Provide the (X, Y) coordinate of the cell's center where the given text is located.  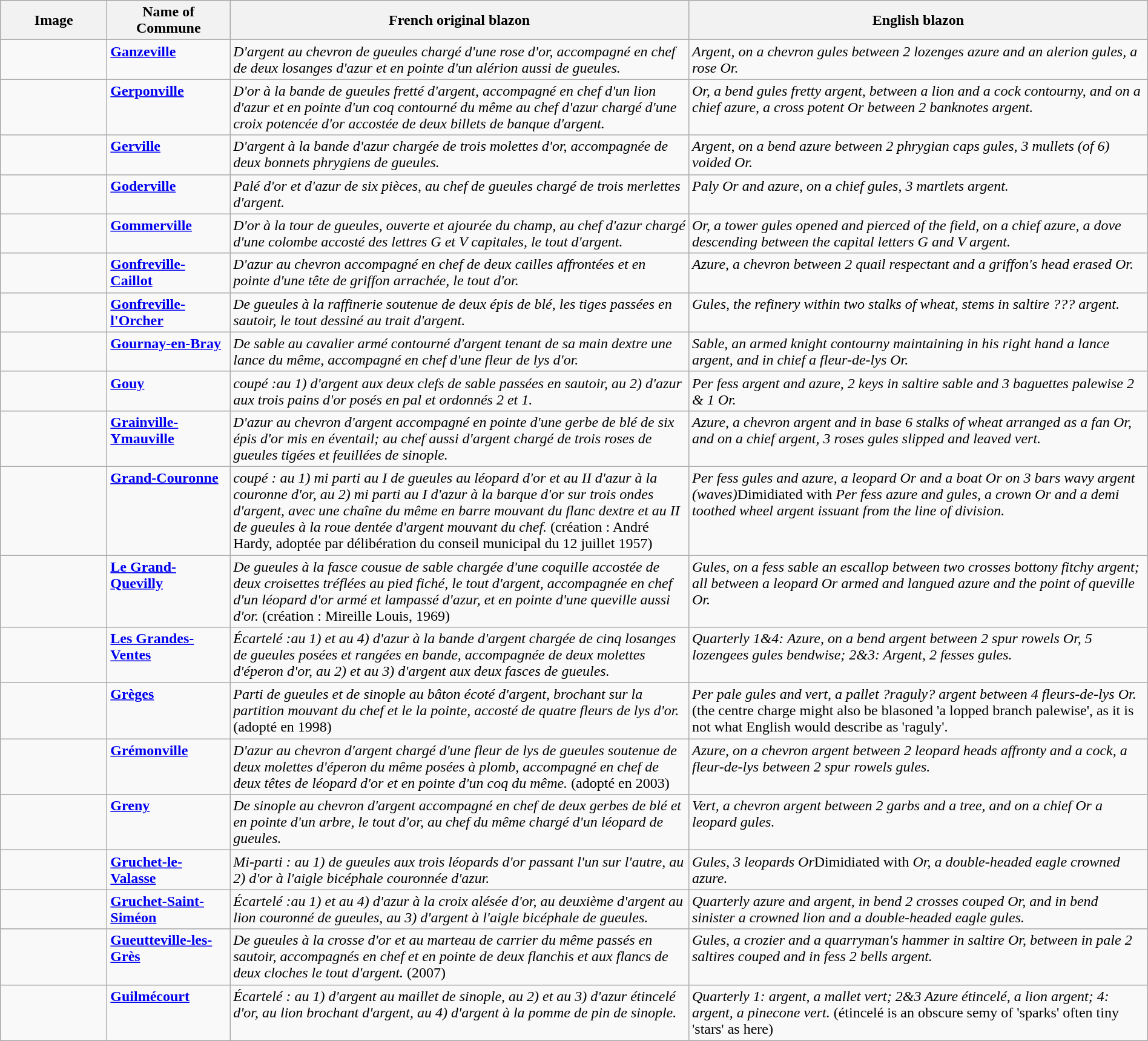
Or, a tower gules opened and pierced of the field, on a chief azure, a dove descending between the capital letters G and V argent. (918, 234)
Or, a bend gules fretty argent, between a lion and a cock contourny, and on a chief azure, a cross potent Or between 2 banknotes argent. (918, 107)
Greny (168, 822)
De gueules à la raffinerie soutenue de deux épis de blé, les tiges passées en sautoir, le tout dessiné au trait d'argent. (460, 312)
Guilmécourt (168, 1013)
Gules, the refinery within two stalks of wheat, stems in saltire ??? argent. (918, 312)
Gules, 3 leopards OrDimidiated with Or, a double-headed eagle crowned azure. (918, 870)
Palé d'or et d'azur de six pièces, au chef de gueules chargé de trois merlettes d'argent. (460, 194)
D'argent au chevron de gueules chargé d'une rose d'or, accompagné en chef de deux losanges d'azur et en pointe d'un alérion aussi de gueules. (460, 59)
Azure, a chevron between 2 quail respectant and a griffon's head erased Or. (918, 273)
Gournay-en-Bray (168, 351)
D'azur au chevron accompagné en chef de deux cailles affrontées et en pointe d'une tête de griffon arrachée, le tout d'or. (460, 273)
Azure, a chevron argent and in base 6 stalks of wheat arranged as a fan Or, and on a chief argent, 3 roses gules slipped and leaved vert. (918, 438)
Image (54, 21)
Argent, on a bend azure between 2 phrygian caps gules, 3 mullets (of 6) voided Or. (918, 155)
Gonfreville-Caillot (168, 273)
Paly Or and azure, on a chief gules, 3 martlets argent. (918, 194)
Les Grandes-Ventes (168, 655)
French original blazon (460, 21)
Gerville (168, 155)
D'argent à la bande d'azur chargée de trois molettes d'or, accompagnée de deux bonnets phrygiens de gueules. (460, 155)
Grainville-Ymauville (168, 438)
Gommerville (168, 234)
English blazon (918, 21)
Quarterly azure and argent, in bend 2 crosses couped Or, and in bend sinister a crowned lion and a double-headed eagle gules. (918, 910)
Grèges (168, 711)
Argent, on a chevron gules between 2 lozenges azure and an alerion gules, a rose Or. (918, 59)
Azure, on a chevron argent between 2 leopard heads affronty and a cock, a fleur-de-lys between 2 spur rowels gules. (918, 767)
De sable au cavalier armé contourné d'argent tenant de sa main dextre une lance du même, accompagné en chef d'une fleur de lys d'or. (460, 351)
Vert, a chevron argent between 2 garbs and a tree, and on a chief Or a leopard gules. (918, 822)
Gerponville (168, 107)
Sable, an armed knight contourny maintaining in his right hand a lance argent, and in chief a fleur-de-lys Or. (918, 351)
Gonfreville-l'Orcher (168, 312)
Gruchet-Saint-Siméon (168, 910)
Goderville (168, 194)
coupé :au 1) d'argent aux deux clefs de sable passées en sautoir, au 2) d'azur aux trois pains d'or posés en pal et ordonnés 2 et 1. (460, 391)
Grémonville (168, 767)
Le Grand-Quevilly (168, 591)
D'or à la tour de gueules, ouverte et ajourée du champ, au chef d'azur chargé d'une colombe accosté des lettres G et V capitales, le tout d'argent. (460, 234)
Ganzeville (168, 59)
Gules, a crozier and a quarryman's hammer in saltire Or, between in pale 2 saltires couped and in fess 2 bells argent. (918, 957)
Mi-parti : au 1) de gueules aux trois léopards d'or passant l'un sur l'autre, au 2) d'or à l'aigle bicéphale couronnée d'azur. (460, 870)
Grand-Couronne (168, 511)
Gouy (168, 391)
Quarterly 1&4: Azure, on a bend argent between 2 spur rowels Or, 5 lozengees gules bendwise; 2&3: Argent, 2 fesses gules. (918, 655)
Gueutteville-les-Grès (168, 957)
Gruchet-le-Valasse (168, 870)
Name of Commune (168, 21)
Per fess argent and azure, 2 keys in saltire sable and 3 baguettes palewise 2 & 1 Or. (918, 391)
